Output the [X, Y] coordinate of the center of the cell containing the given text.  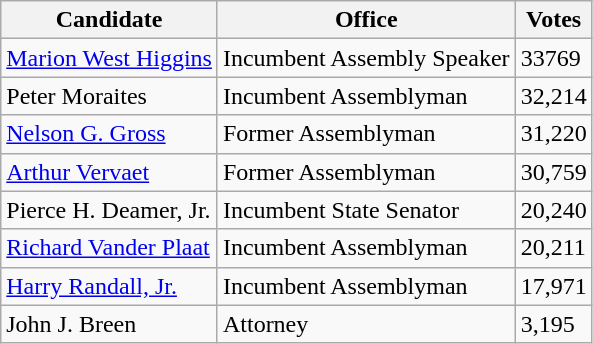
Nelson G. Gross [110, 134]
Attorney [366, 324]
30,759 [554, 172]
Pierce H. Deamer, Jr. [110, 210]
32,214 [554, 96]
20,240 [554, 210]
33769 [554, 58]
Peter Moraites [110, 96]
Marion West Higgins [110, 58]
Incumbent Assembly Speaker [366, 58]
Votes [554, 20]
Richard Vander Plaat [110, 248]
Office [366, 20]
17,971 [554, 286]
20,211 [554, 248]
Incumbent State Senator [366, 210]
Candidate [110, 20]
31,220 [554, 134]
Harry Randall, Jr. [110, 286]
Arthur Vervaet [110, 172]
3,195 [554, 324]
John J. Breen [110, 324]
